Extract the [X, Y] coordinate from the center of the cell holding the provided text.  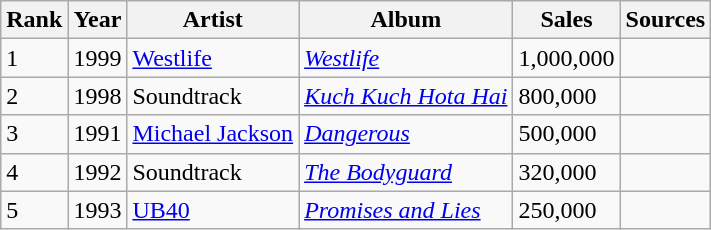
800,000 [566, 96]
3 [34, 134]
500,000 [566, 134]
250,000 [566, 210]
1998 [98, 96]
320,000 [566, 172]
Michael Jackson [213, 134]
The Bodyguard [406, 172]
2 [34, 96]
Album [406, 20]
Rank [34, 20]
4 [34, 172]
Artist [213, 20]
1,000,000 [566, 58]
1999 [98, 58]
1993 [98, 210]
1992 [98, 172]
1 [34, 58]
Kuch Kuch Hota Hai [406, 96]
Dangerous [406, 134]
Sources [666, 20]
UB40 [213, 210]
Year [98, 20]
1991 [98, 134]
Sales [566, 20]
Promises and Lies [406, 210]
5 [34, 210]
